Extract the (X, Y) coordinate from the center of the cell holding the provided text.  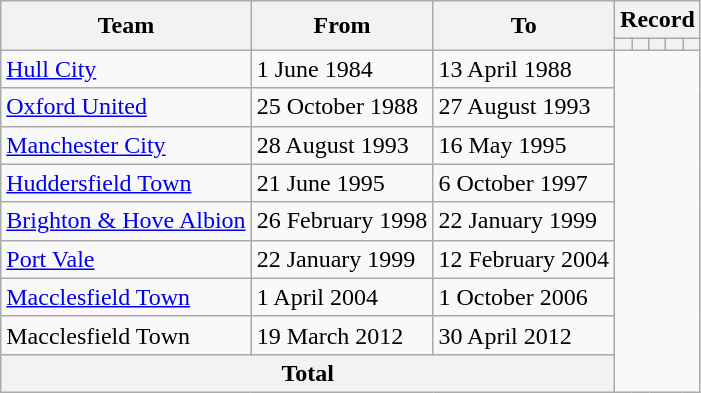
From (342, 26)
19 March 2012 (342, 335)
Manchester City (126, 145)
1 October 2006 (524, 297)
6 October 1997 (524, 183)
21 June 1995 (342, 183)
Hull City (126, 69)
13 April 1988 (524, 69)
Record (658, 20)
1 June 1984 (342, 69)
30 April 2012 (524, 335)
28 August 1993 (342, 145)
26 February 1998 (342, 221)
12 February 2004 (524, 259)
Total (308, 373)
Huddersfield Town (126, 183)
Oxford United (126, 107)
27 August 1993 (524, 107)
16 May 1995 (524, 145)
Team (126, 26)
25 October 1988 (342, 107)
Port Vale (126, 259)
Brighton & Hove Albion (126, 221)
To (524, 26)
1 April 2004 (342, 297)
